Find where the given text appears and provide that cell's center as (X, Y) coordinate. 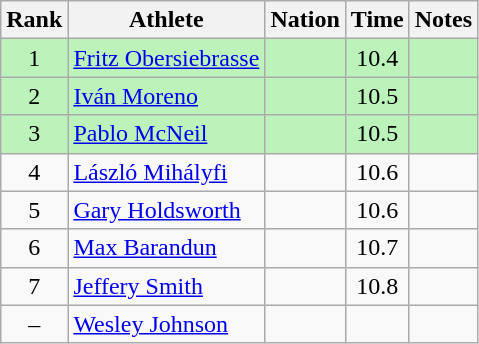
Pablo McNeil (166, 134)
Wesley Johnson (166, 324)
Rank (34, 20)
Time (377, 20)
László Mihályfi (166, 172)
7 (34, 286)
1 (34, 58)
6 (34, 248)
2 (34, 96)
Iván Moreno (166, 96)
10.8 (377, 286)
10.4 (377, 58)
Gary Holdsworth (166, 210)
10.7 (377, 248)
Jeffery Smith (166, 286)
3 (34, 134)
Max Barandun (166, 248)
Notes (443, 20)
5 (34, 210)
– (34, 324)
Nation (305, 20)
Athlete (166, 20)
4 (34, 172)
Fritz Obersiebrasse (166, 58)
